Determine the [X, Y] coordinate at the center of the cell enclosing the given text.  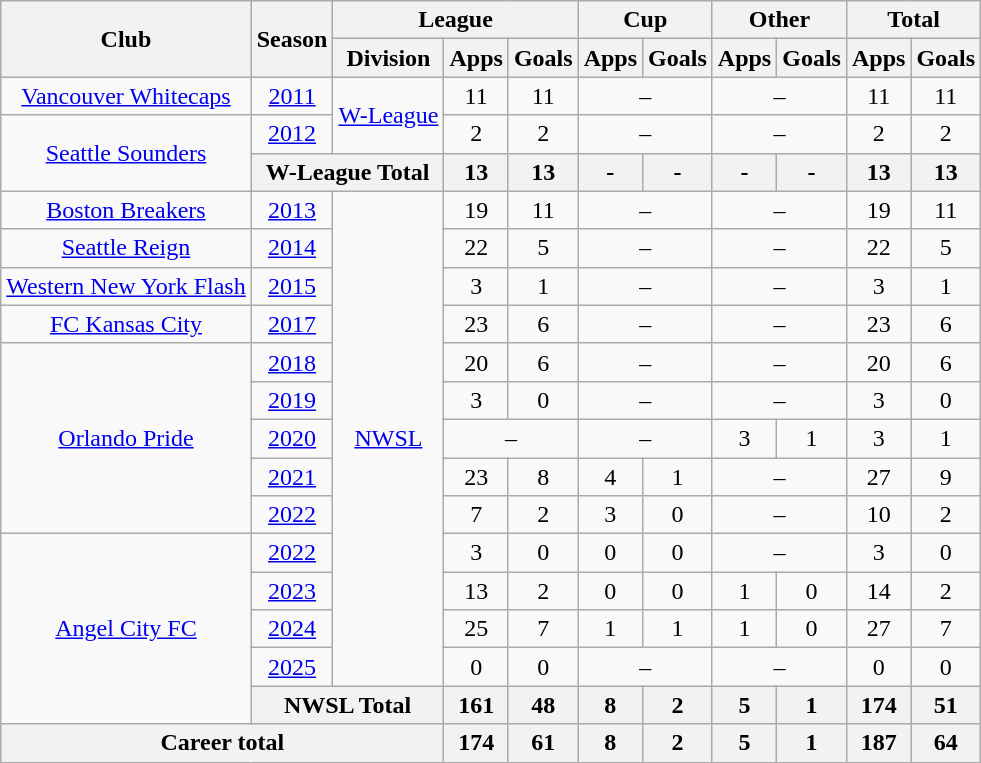
NWSL Total [348, 705]
Career total [222, 743]
League [456, 20]
161 [476, 705]
2013 [292, 210]
25 [476, 629]
2012 [292, 134]
2017 [292, 324]
2025 [292, 667]
10 [878, 515]
Seattle Reign [126, 248]
9 [946, 477]
2018 [292, 362]
Western New York Flash [126, 286]
2019 [292, 400]
Vancouver Whitecaps [126, 96]
Club [126, 39]
Cup [645, 20]
2015 [292, 286]
Other [779, 20]
2023 [292, 591]
2011 [292, 96]
Orlando Pride [126, 438]
NWSL [388, 438]
51 [946, 705]
FC Kansas City [126, 324]
61 [543, 743]
2020 [292, 438]
W-League Total [348, 172]
2014 [292, 248]
W-League [388, 115]
187 [878, 743]
Division [388, 58]
4 [610, 477]
Total [913, 20]
2021 [292, 477]
Boston Breakers [126, 210]
2024 [292, 629]
64 [946, 743]
Angel City FC [126, 629]
Seattle Sounders [126, 153]
Season [292, 39]
48 [543, 705]
14 [878, 591]
